Detect which cell encompasses the target text, then output its [X, Y] center coordinate. 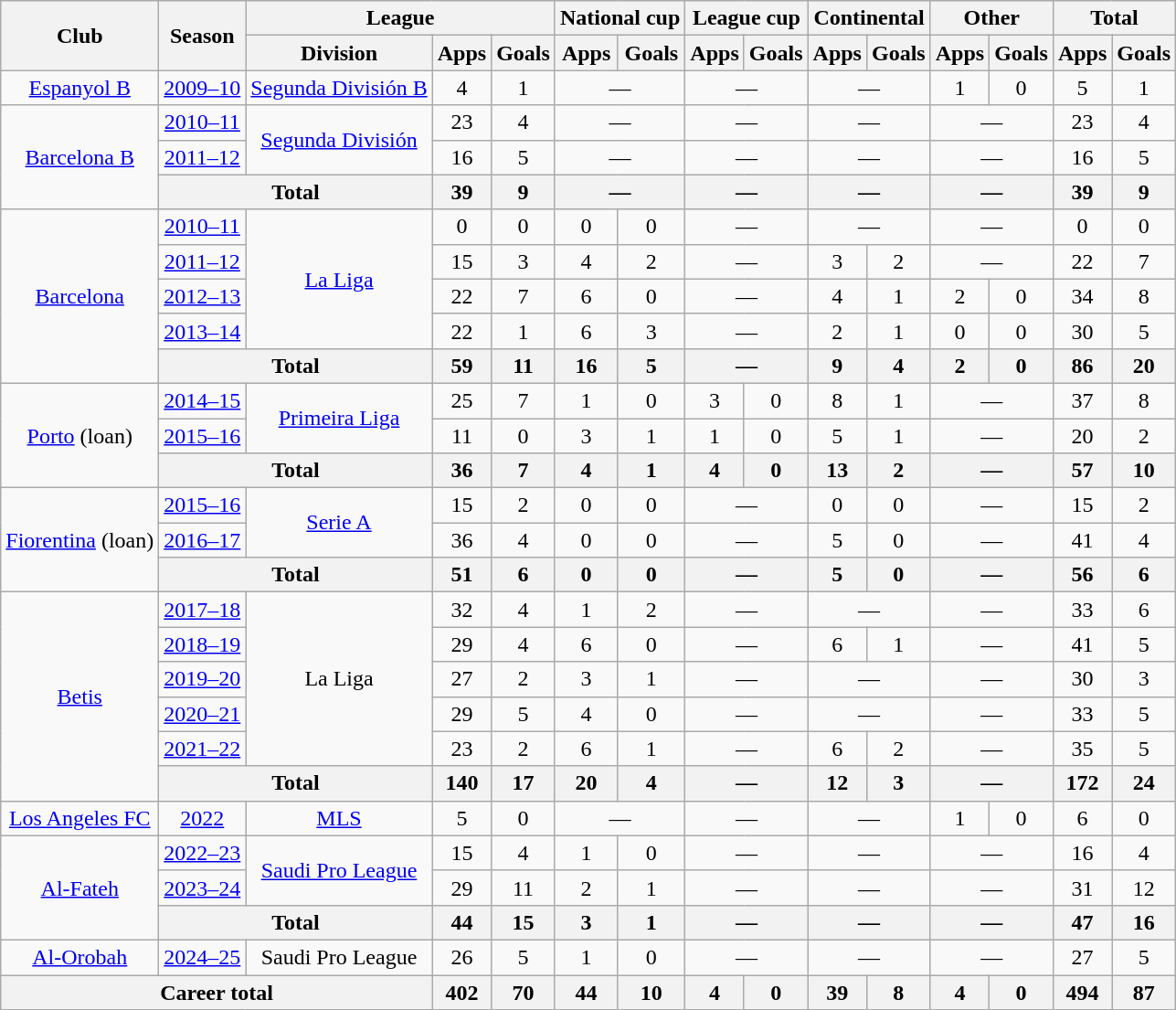
2021–22 [203, 749]
2022 [203, 818]
35 [1082, 749]
National cup [620, 18]
2024–25 [203, 957]
2016–17 [203, 540]
56 [1082, 575]
Barcelona [80, 296]
Season [203, 36]
494 [1082, 992]
87 [1144, 992]
Continental [869, 18]
2020–21 [203, 714]
Division [339, 53]
Serie A [339, 523]
172 [1082, 783]
34 [1082, 296]
47 [1082, 922]
2013–14 [203, 331]
37 [1082, 400]
Primeira Liga [339, 418]
Porto (loan) [80, 435]
Career total [217, 992]
59 [461, 366]
26 [461, 957]
24 [1144, 783]
57 [1082, 471]
32 [461, 610]
402 [461, 992]
MLS [339, 818]
Al-Fateh [80, 888]
League [400, 18]
140 [461, 783]
Other [991, 18]
86 [1082, 366]
2017–18 [203, 610]
Barcelona B [80, 157]
League cup [747, 18]
2009–10 [203, 88]
2022–23 [203, 853]
Al-Orobah [80, 957]
Segunda División B [339, 88]
Segunda División [339, 140]
2018–19 [203, 644]
2023–24 [203, 888]
25 [461, 400]
Los Angeles FC [80, 818]
Club [80, 36]
Espanyol B [80, 88]
Fiorentina (loan) [80, 540]
2012–13 [203, 296]
13 [837, 471]
70 [524, 992]
51 [461, 575]
Betis [80, 696]
2019–20 [203, 679]
31 [1082, 888]
2014–15 [203, 400]
17 [524, 783]
